Determine the [x, y] coordinate at the center of the cell enclosing the given text.  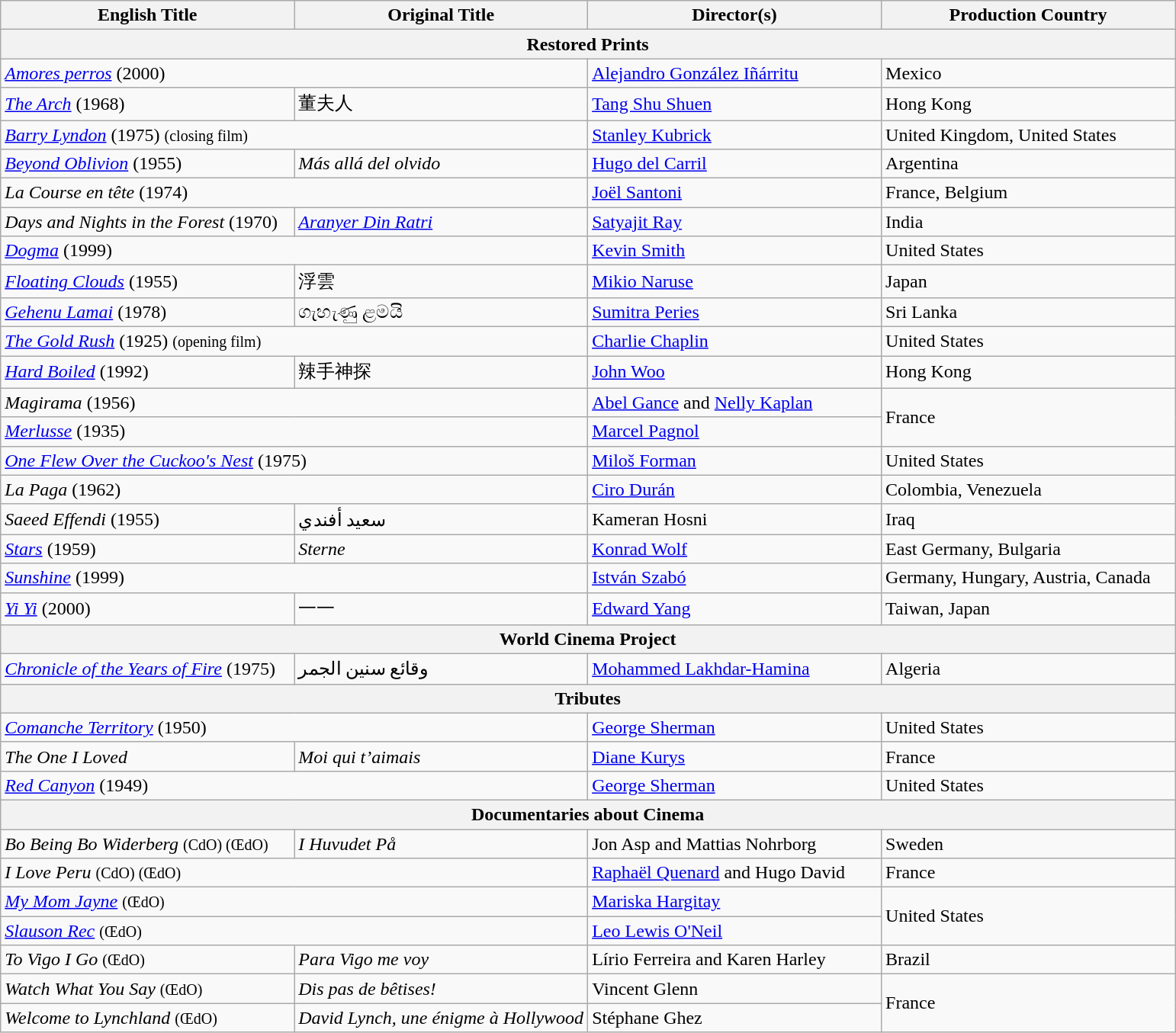
To Vigo I Go (ŒdO) [148, 960]
East Germany, Bulgaria [1028, 549]
浮雲 [441, 282]
Mexico [1028, 73]
Magirama (1956) [294, 403]
One Flew Over the Cuckoo's Nest (1975) [294, 460]
The One I Loved [148, 756]
Leo Lewis O'Neil [735, 931]
Stanley Kubrick [735, 135]
World Cinema Project [588, 640]
董夫人 [441, 104]
La Paga (1962) [294, 489]
David Lynch, une énigme à Hollywood [441, 1018]
La Course en tête (1974) [294, 193]
Konrad Wolf [735, 549]
Diane Kurys [735, 756]
Miloš Forman [735, 460]
The Arch (1968) [148, 104]
Vincent Glenn [735, 989]
My Mom Jayne (ŒdO) [294, 902]
Charlie Chaplin [735, 341]
Gehenu Lamai (1978) [148, 312]
Hugo del Carril [735, 164]
Germany, Hungary, Austria, Canada [1028, 578]
Jon Asp and Mattias Nohrborg [735, 844]
United Kingdom, United States [1028, 135]
Mariska Hargitay [735, 902]
Comanche Territory (1950) [294, 727]
Days and Nights in the Forest (1970) [148, 222]
Brazil [1028, 960]
Stéphane Ghez [735, 1018]
Sterne [441, 549]
Floating Clouds (1955) [148, 282]
Red Canyon (1949) [294, 785]
Más allá del olvido [441, 164]
Sumitra Peries [735, 312]
English Title [148, 15]
Moi qui t’aimais [441, 756]
辣手神探 [441, 372]
Saeed Effendi (1955) [148, 519]
Sunshine (1999) [294, 578]
Director(s) [735, 15]
Production Country [1028, 15]
I Love Peru (CdO) (ŒdO) [294, 873]
Dogma (1999) [294, 251]
Taiwan, Japan [1028, 608]
Colombia, Venezuela [1028, 489]
Mikio Naruse [735, 282]
Kevin Smith [735, 251]
Ciro Durán [735, 489]
Sri Lanka [1028, 312]
Iraq [1028, 519]
Alejandro González Iñárritu [735, 73]
Documentaries about Cinema [588, 814]
Kameran Hosni [735, 519]
Tributes [588, 698]
Yi Yi (2000) [148, 608]
Dis pas de bêtises! [441, 989]
Hard Boiled (1992) [148, 372]
The Gold Rush (1925) (opening film) [294, 341]
سعيد أفندي [441, 519]
Satyajit Ray [735, 222]
Restored Prints [588, 44]
Original Title [441, 15]
ගැහැණු ළමයි [441, 312]
Slauson Rec (ŒdO) [294, 931]
Abel Gance and Nelly Kaplan [735, 403]
India [1028, 222]
وقائع سنين الجمر [441, 669]
Aranyer Din Ratri [441, 222]
Tang Shu Shuen [735, 104]
Bo Being Bo Widerberg (CdO) (ŒdO) [148, 844]
Sweden [1028, 844]
Lírio Ferreira and Karen Harley [735, 960]
Chronicle of the Years of Fire (1975) [148, 669]
Barry Lyndon (1975) (closing film) [294, 135]
Algeria [1028, 669]
Merlusse (1935) [294, 431]
Welcome to Lynchland (ŒdO) [148, 1018]
Watch What You Say (ŒdO) [148, 989]
Marcel Pagnol [735, 431]
France, Belgium [1028, 193]
Edward Yang [735, 608]
I Huvudet På [441, 844]
Raphaël Quenard and Hugo David [735, 873]
一一 [441, 608]
Beyond Oblivion (1955) [148, 164]
Argentina [1028, 164]
Japan [1028, 282]
John Woo [735, 372]
Stars (1959) [148, 549]
Para Vigo me voy [441, 960]
Mohammed Lakhdar-Hamina [735, 669]
Joël Santoni [735, 193]
István Szabó [735, 578]
Amores perros (2000) [294, 73]
